Pinpoint the cell where the given text exists, returning its (x, y) midpoint coordinate. 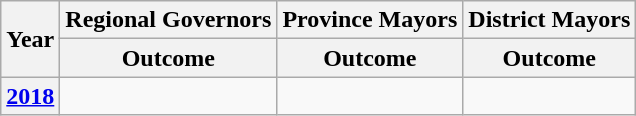
Year (30, 39)
Regional Governors (168, 20)
District Mayors (550, 20)
Province Mayors (370, 20)
2018 (30, 96)
